Identify which cell holds the provided text, then report its (x, y) central coordinate. 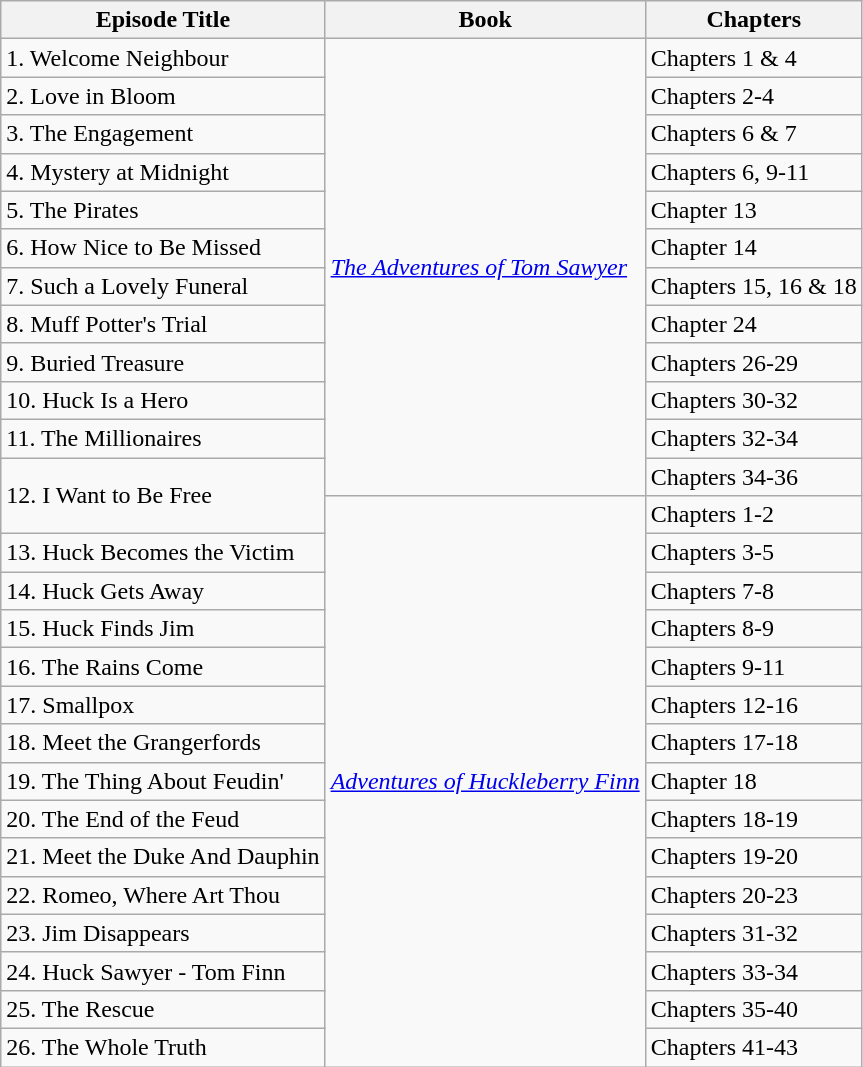
Chapters 3-5 (754, 553)
Chapters 26-29 (754, 362)
12. I Want to Be Free (163, 496)
Chapters 30-32 (754, 400)
25. The Rescue (163, 1009)
Book (485, 20)
6. How Nice to Be Missed (163, 248)
13. Huck Becomes the Victim (163, 553)
Chapters (754, 20)
16. The Rains Come (163, 667)
Chapter 24 (754, 324)
Adventures of Huckleberry Finn (485, 782)
19. The Thing About Feudin' (163, 781)
Chapter 13 (754, 210)
Chapters 1-2 (754, 515)
Chapters 33-34 (754, 971)
Chapter 14 (754, 248)
Chapters 9-11 (754, 667)
Chapter 18 (754, 781)
Episode Title (163, 20)
2. Love in Bloom (163, 96)
Chapters 18-19 (754, 819)
15. Huck Finds Jim (163, 629)
9. Buried Treasure (163, 362)
1. Welcome Neighbour (163, 58)
7. Such a Lovely Funeral (163, 286)
Chapters 12-16 (754, 705)
Chapters 17-18 (754, 743)
22. Romeo, Where Art Thou (163, 895)
8. Muff Potter's Trial (163, 324)
14. Huck Gets Away (163, 591)
26. The Whole Truth (163, 1047)
20. The End of the Feud (163, 819)
Chapters 1 & 4 (754, 58)
5. The Pirates (163, 210)
Chapters 2-4 (754, 96)
17. Smallpox (163, 705)
Chapters 35-40 (754, 1009)
3. The Engagement (163, 134)
Chapters 41-43 (754, 1047)
18. Meet the Grangerfords (163, 743)
4. Mystery at Midnight (163, 172)
Chapters 19-20 (754, 857)
Chapters 34-36 (754, 477)
24. Huck Sawyer - Tom Finn (163, 971)
23. Jim Disappears (163, 933)
The Adventures of Tom Sawyer (485, 268)
Chapters 7-8 (754, 591)
Chapters 15, 16 & 18 (754, 286)
Chapters 31-32 (754, 933)
21. Meet the Duke And Dauphin (163, 857)
Chapters 8-9 (754, 629)
Chapters 6, 9-11 (754, 172)
10. Huck Is a Hero (163, 400)
Chapters 20-23 (754, 895)
11. The Millionaires (163, 438)
Chapters 6 & 7 (754, 134)
Chapters 32-34 (754, 438)
